Identify which cell holds the provided text, then report its [X, Y] central coordinate. 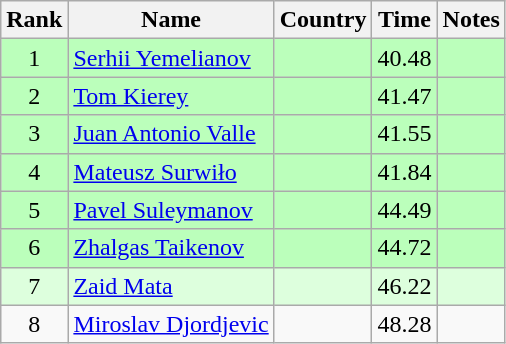
41.47 [404, 96]
Tom Kierey [171, 96]
3 [34, 134]
Notes [471, 20]
Juan Antonio Valle [171, 134]
Zhalgas Taikenov [171, 248]
44.72 [404, 248]
Country [323, 20]
2 [34, 96]
7 [34, 286]
1 [34, 58]
Zaid Mata [171, 286]
Miroslav Djordjevic [171, 324]
Serhii Yemelianov [171, 58]
Rank [34, 20]
Pavel Suleymanov [171, 210]
48.28 [404, 324]
Time [404, 20]
6 [34, 248]
44.49 [404, 210]
8 [34, 324]
41.84 [404, 172]
Mateusz Surwiło [171, 172]
Name [171, 20]
40.48 [404, 58]
41.55 [404, 134]
5 [34, 210]
46.22 [404, 286]
4 [34, 172]
